Scan for the cell matching the given text and deliver its (X, Y) coordinate at center. 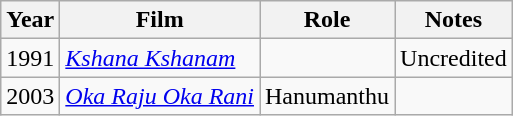
2003 (30, 96)
Year (30, 20)
Kshana Kshanam (160, 58)
Hanumanthu (328, 96)
Uncredited (454, 58)
Role (328, 20)
Oka Raju Oka Rani (160, 96)
Notes (454, 20)
1991 (30, 58)
Film (160, 20)
